Scan for the cell matching the given text and deliver its [x, y] coordinate at center. 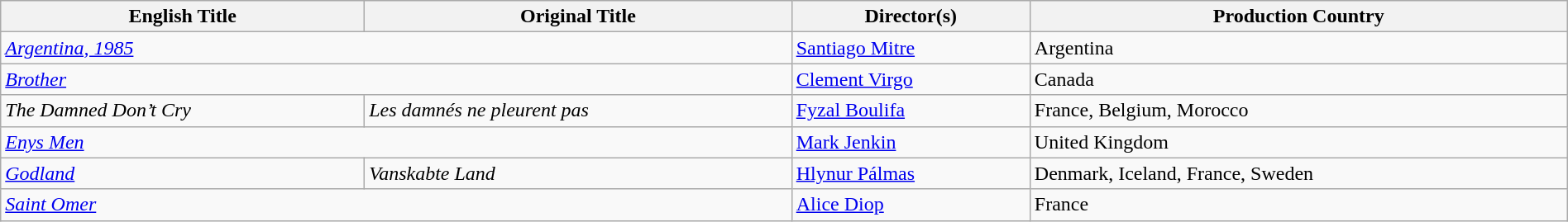
Vanskabte Land [579, 173]
Hlynur Pálmas [911, 173]
Original Title [579, 17]
Godland [183, 173]
United Kingdom [1298, 142]
Canada [1298, 79]
Fyzal Boulifa [911, 111]
Les damnés ne pleurent pas [579, 111]
Director(s) [911, 17]
Argentina, 1985 [396, 48]
Production Country [1298, 17]
Alice Diop [911, 205]
Brother [396, 79]
Santiago Mitre [911, 48]
France [1298, 205]
The Damned Don’t Cry [183, 111]
France, Belgium, Morocco [1298, 111]
Denmark, Iceland, France, Sweden [1298, 173]
Argentina [1298, 48]
Saint Omer [396, 205]
English Title [183, 17]
Clement Virgo [911, 79]
Mark Jenkin [911, 142]
Enys Men [396, 142]
